Output the [X, Y] coordinate of the center of the cell containing the given text.  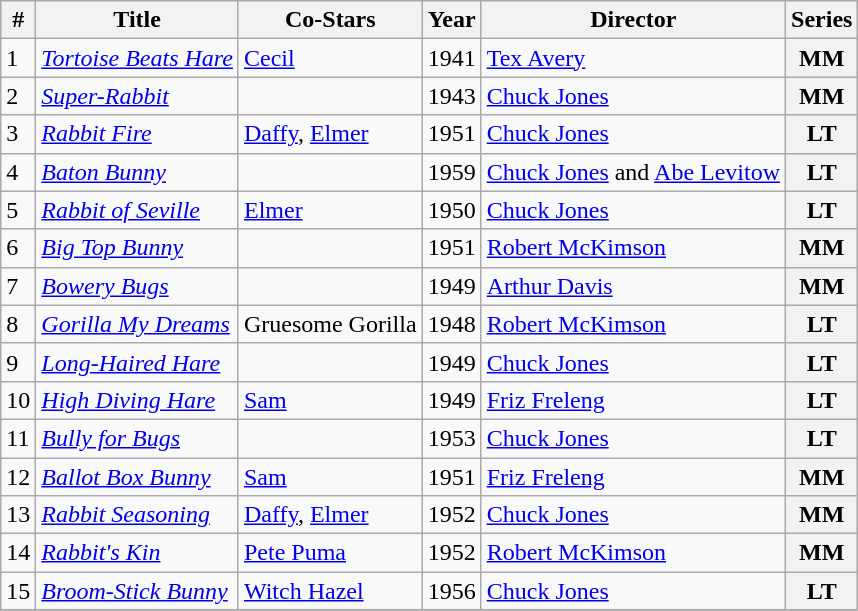
1959 [452, 172]
14 [18, 553]
12 [18, 477]
1 [18, 58]
Rabbit's Kin [138, 553]
1953 [452, 438]
3 [18, 134]
1943 [452, 96]
High Diving Hare [138, 400]
Long-Haired Hare [138, 362]
13 [18, 515]
Director [633, 20]
10 [18, 400]
5 [18, 210]
Super-Rabbit [138, 96]
1956 [452, 591]
7 [18, 286]
Rabbit Seasoning [138, 515]
Pete Puma [330, 553]
Tortoise Beats Hare [138, 58]
Arthur Davis [633, 286]
Co-Stars [330, 20]
8 [18, 324]
9 [18, 362]
Bowery Bugs [138, 286]
Year [452, 20]
Witch Hazel [330, 591]
1948 [452, 324]
15 [18, 591]
4 [18, 172]
1950 [452, 210]
Big Top Bunny [138, 248]
Rabbit of Seville [138, 210]
Ballot Box Bunny [138, 477]
Title [138, 20]
6 [18, 248]
Bully for Bugs [138, 438]
Rabbit Fire [138, 134]
Cecil [330, 58]
Series [822, 20]
2 [18, 96]
11 [18, 438]
Baton Bunny [138, 172]
Chuck Jones and Abe Levitow [633, 172]
# [18, 20]
1941 [452, 58]
Gruesome Gorilla [330, 324]
Tex Avery [633, 58]
Gorilla My Dreams [138, 324]
Broom-Stick Bunny [138, 591]
Elmer [330, 210]
